Extract the (x, y) coordinate from the center of the cell holding the provided text.  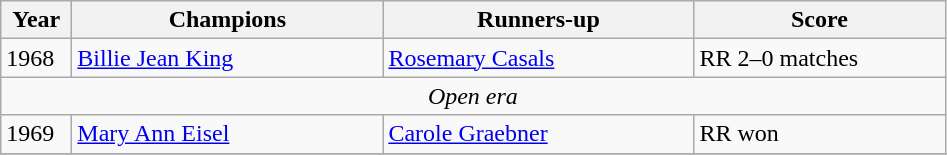
1969 (36, 134)
Year (36, 20)
Open era (473, 96)
Score (820, 20)
Mary Ann Eisel (228, 134)
Champions (228, 20)
Billie Jean King (228, 58)
Carole Graebner (538, 134)
RR 2–0 matches (820, 58)
1968 (36, 58)
Runners-up (538, 20)
Rosemary Casals (538, 58)
RR won (820, 134)
